Locate the cell with the specified text and output its [x, y] center coordinate. 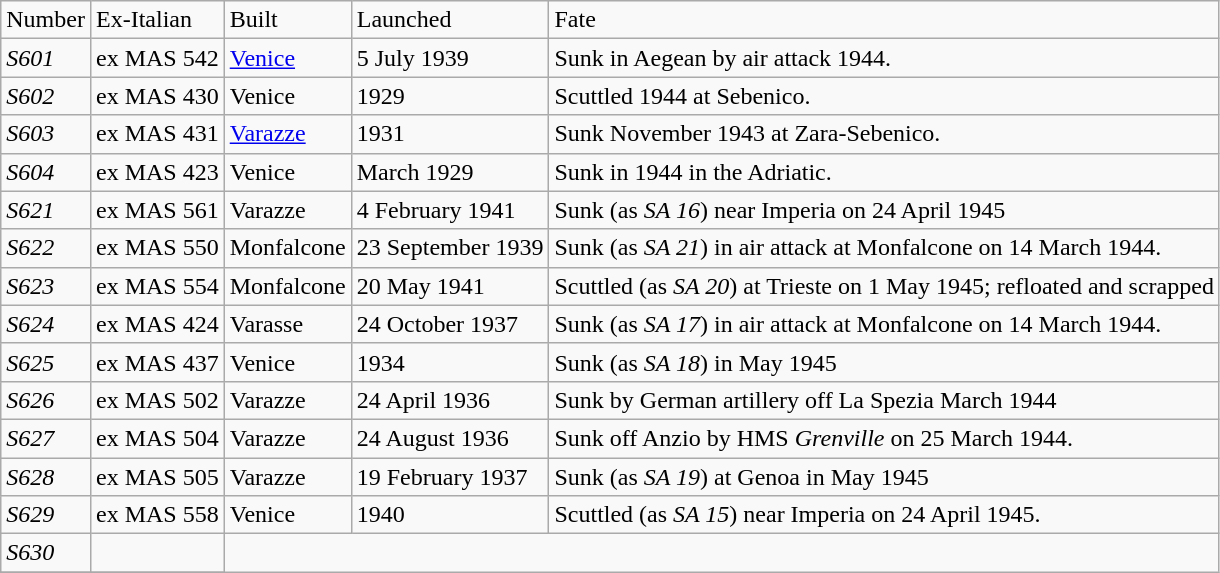
ex MAS 424 [157, 324]
ex MAS 504 [157, 438]
1934 [450, 362]
Sunk (as SA 18) in May 1945 [884, 362]
4 February 1941 [450, 210]
ex MAS 554 [157, 286]
Sunk in Aegean by air attack 1944. [884, 58]
Sunk by German artillery off La Spezia March 1944 [884, 400]
Sunk (as SA 21) in air attack at Monfalcone on 14 March 1944. [884, 248]
S629 [46, 515]
Launched [450, 20]
ex MAS 423 [157, 172]
S622 [46, 248]
ex MAS 550 [157, 248]
1940 [450, 515]
Sunk (as SA 19) at Genoa in May 1945 [884, 477]
S624 [46, 324]
20 May 1941 [450, 286]
23 September 1939 [450, 248]
ex MAS 542 [157, 58]
S621 [46, 210]
S625 [46, 362]
S601 [46, 58]
S602 [46, 96]
S627 [46, 438]
5 July 1939 [450, 58]
Ex-Italian [157, 20]
24 August 1936 [450, 438]
Scuttled (as SA 20) at Trieste on 1 May 1945; refloated and scrapped [884, 286]
ex MAS 561 [157, 210]
Scuttled 1944 at Sebenico. [884, 96]
Sunk off Anzio by HMS Grenville on 25 March 1944. [884, 438]
March 1929 [450, 172]
S626 [46, 400]
S623 [46, 286]
ex MAS 502 [157, 400]
Scuttled (as SA 15) near Imperia on 24 April 1945. [884, 515]
Sunk in 1944 in the Adriatic. [884, 172]
Sunk November 1943 at Zara-Sebenico. [884, 134]
ex MAS 431 [157, 134]
Number [46, 20]
ex MAS 430 [157, 96]
1929 [450, 96]
ex MAS 558 [157, 515]
Sunk (as SA 16) near Imperia on 24 April 1945 [884, 210]
S628 [46, 477]
24 April 1936 [450, 400]
ex MAS 505 [157, 477]
ex MAS 437 [157, 362]
S603 [46, 134]
Varasse [288, 324]
Built [288, 20]
Sunk (as SA 17) in air attack at Monfalcone on 14 March 1944. [884, 324]
S630 [46, 553]
24 October 1937 [450, 324]
1931 [450, 134]
19 February 1937 [450, 477]
S604 [46, 172]
Fate [884, 20]
